Return [X, Y] of the center of cell containing provided text 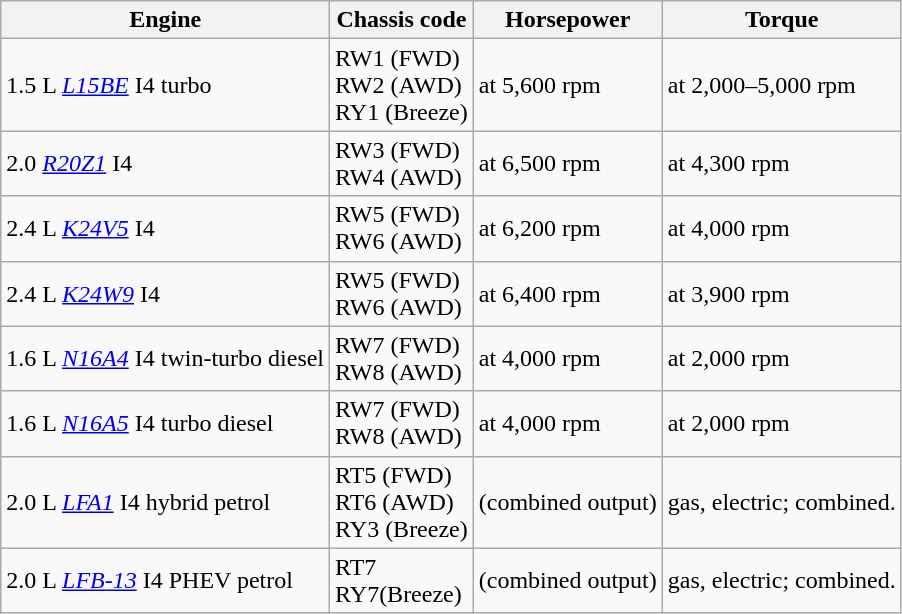
2.0 R20Z1 I4 [166, 164]
Engine [166, 20]
at 6,200 rpm [568, 228]
at 4,300 rpm [782, 164]
at 6,500 rpm [568, 164]
at 6,400 rpm [568, 294]
at 2,000–5,000 rpm [782, 85]
2.4 L K24V5 I4 [166, 228]
RW3 (FWD)RW4 (AWD) [402, 164]
2.0 L LFA1 I4 hybrid petrol [166, 502]
1.6 L N16A5 I4 turbo diesel [166, 424]
1.5 L L15BE I4 turbo [166, 85]
RT7 RY7(Breeze) [402, 580]
2.0 L LFB-13 I4 PHEV petrol [166, 580]
1.6 L N16A4 I4 twin-turbo diesel [166, 358]
at 3,900 rpm [782, 294]
Horsepower [568, 20]
2.4 L K24W9 I4 [166, 294]
RT5 (FWD)RT6 (AWD)RY3 (Breeze) [402, 502]
Torque [782, 20]
at 5,600 rpm [568, 85]
Chassis code [402, 20]
RW1 (FWD)RW2 (AWD) RY1 (Breeze) [402, 85]
